Search for the cell housing the specified text and yield its (X, Y) center coordinate. 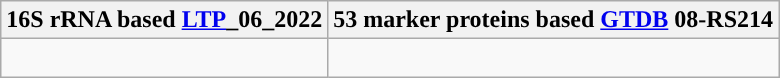
16S rRNA based LTP_06_2022 (164, 20)
53 marker proteins based GTDB 08-RS214 (554, 20)
